Pinpoint the cell where the given text exists, returning its (x, y) midpoint coordinate. 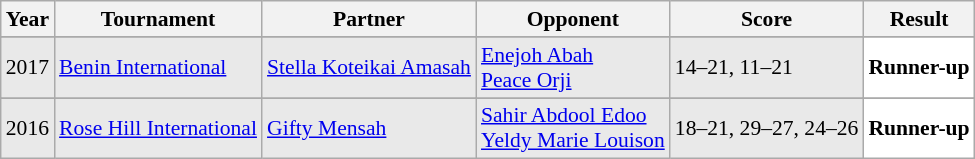
Enejoh Abah Peace Orji (573, 68)
Sahir Abdool Edoo Yeldy Marie Louison (573, 128)
Gifty Mensah (369, 128)
2016 (28, 128)
Partner (369, 19)
14–21, 11–21 (767, 68)
Score (767, 19)
2017 (28, 68)
Opponent (573, 19)
Year (28, 19)
Benin International (158, 68)
18–21, 29–27, 24–26 (767, 128)
Result (918, 19)
Tournament (158, 19)
Rose Hill International (158, 128)
Stella Koteikai Amasah (369, 68)
